From the cell containing the given text, extract its center point as [x, y] coordinate. 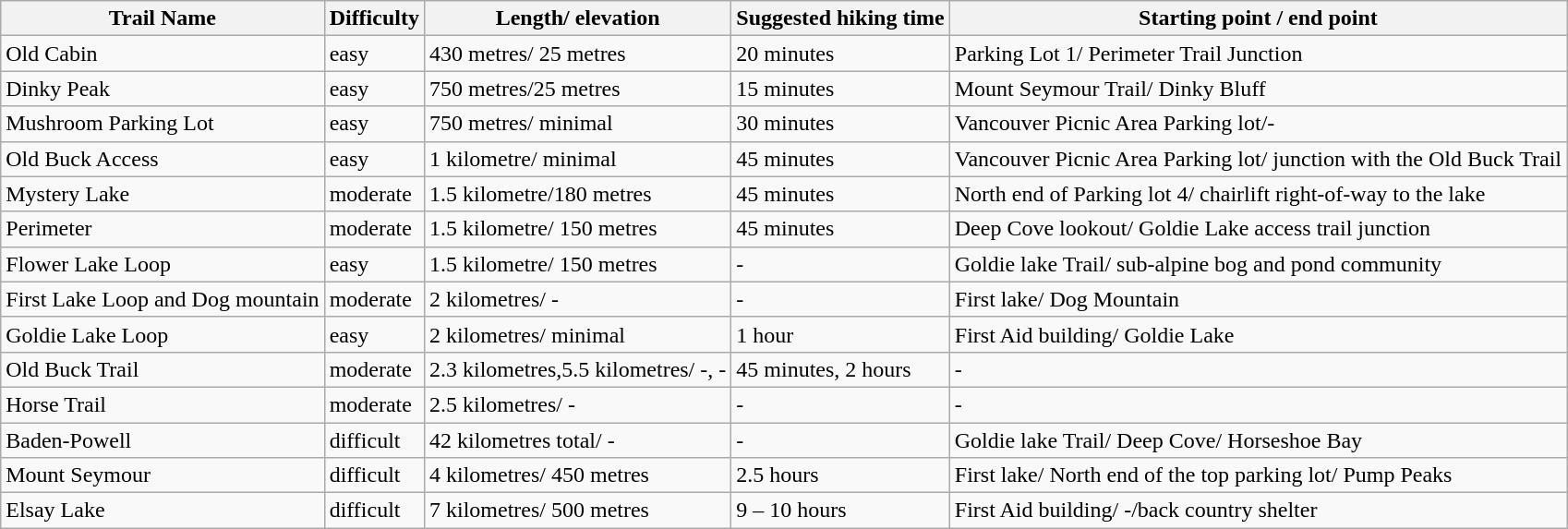
Horse Trail [163, 404]
Deep Cove lookout/ Goldie Lake access trail junction [1258, 229]
42 kilometres total/ - [577, 440]
2 kilometres/ minimal [577, 334]
Mystery Lake [163, 194]
Starting point / end point [1258, 18]
Difficulty [374, 18]
2.3 kilometres,5.5 kilometres/ -, - [577, 369]
Old Buck Access [163, 159]
Baden-Powell [163, 440]
2.5 kilometres/ - [577, 404]
Suggested hiking time [840, 18]
North end of Parking lot 4/ chairlift right-of-way to the lake [1258, 194]
Mushroom Parking Lot [163, 124]
Length/ elevation [577, 18]
First lake/ Dog Mountain [1258, 299]
430 metres/ 25 metres [577, 54]
Elsay Lake [163, 511]
1 hour [840, 334]
Flower Lake Loop [163, 264]
Parking Lot 1/ Perimeter Trail Junction [1258, 54]
1 kilometre/ minimal [577, 159]
Vancouver Picnic Area Parking lot/- [1258, 124]
Mount Seymour Trail/ Dinky Bluff [1258, 89]
15 minutes [840, 89]
First lake/ North end of the top parking lot/ Pump Peaks [1258, 475]
Dinky Peak [163, 89]
First Aid building/ Goldie Lake [1258, 334]
First Aid building/ -/back country shelter [1258, 511]
Goldie Lake Loop [163, 334]
750 metres/25 metres [577, 89]
First Lake Loop and Dog mountain [163, 299]
45 minutes, 2 hours [840, 369]
Trail Name [163, 18]
Perimeter [163, 229]
2 kilometres/ - [577, 299]
4 kilometres/ 450 metres [577, 475]
Old Cabin [163, 54]
Goldie lake Trail/ Deep Cove/ Horseshoe Bay [1258, 440]
9 – 10 hours [840, 511]
750 metres/ minimal [577, 124]
2.5 hours [840, 475]
20 minutes [840, 54]
30 minutes [840, 124]
Goldie lake Trail/ sub-alpine bog and pond community [1258, 264]
7 kilometres/ 500 metres [577, 511]
1.5 kilometre/180 metres [577, 194]
Old Buck Trail [163, 369]
Vancouver Picnic Area Parking lot/ junction with the Old Buck Trail [1258, 159]
Mount Seymour [163, 475]
